Provide the [X, Y] coordinate of the cell's center where the given text is located.  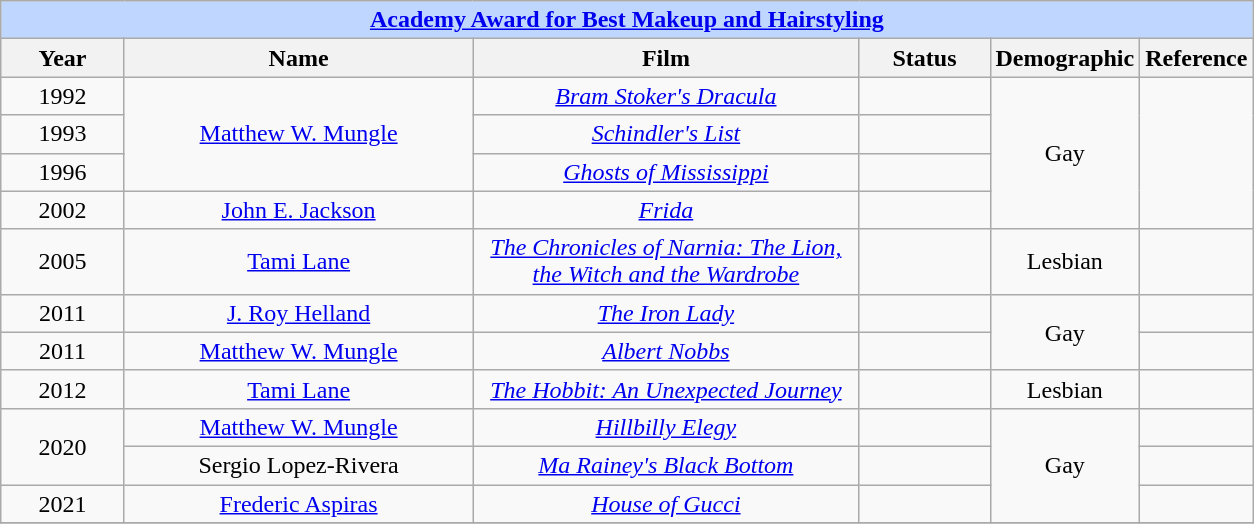
Demographic [1065, 58]
1993 [63, 134]
1992 [63, 96]
Frida [666, 210]
Hillbilly Elegy [666, 427]
The Hobbit: An Unexpected Journey [666, 389]
Name [298, 58]
Bram Stoker's Dracula [666, 96]
1996 [63, 172]
Status [924, 58]
Albert Nobbs [666, 351]
2002 [63, 210]
J. Roy Helland [298, 313]
Academy Award for Best Makeup and Hairstyling [627, 20]
2005 [63, 262]
The Chronicles of Narnia: The Lion, the Witch and the Wardrobe [666, 262]
The Iron Lady [666, 313]
John E. Jackson [298, 210]
2021 [63, 503]
Ma Rainey's Black Bottom [666, 465]
2020 [63, 446]
Frederic Aspiras [298, 503]
Sergio Lopez-Rivera [298, 465]
Reference [1196, 58]
Ghosts of Mississippi [666, 172]
Film [666, 58]
2012 [63, 389]
House of Gucci [666, 503]
Schindler's List [666, 134]
Year [63, 58]
